Determine the (x, y) coordinate at the center of the cell enclosing the given text.  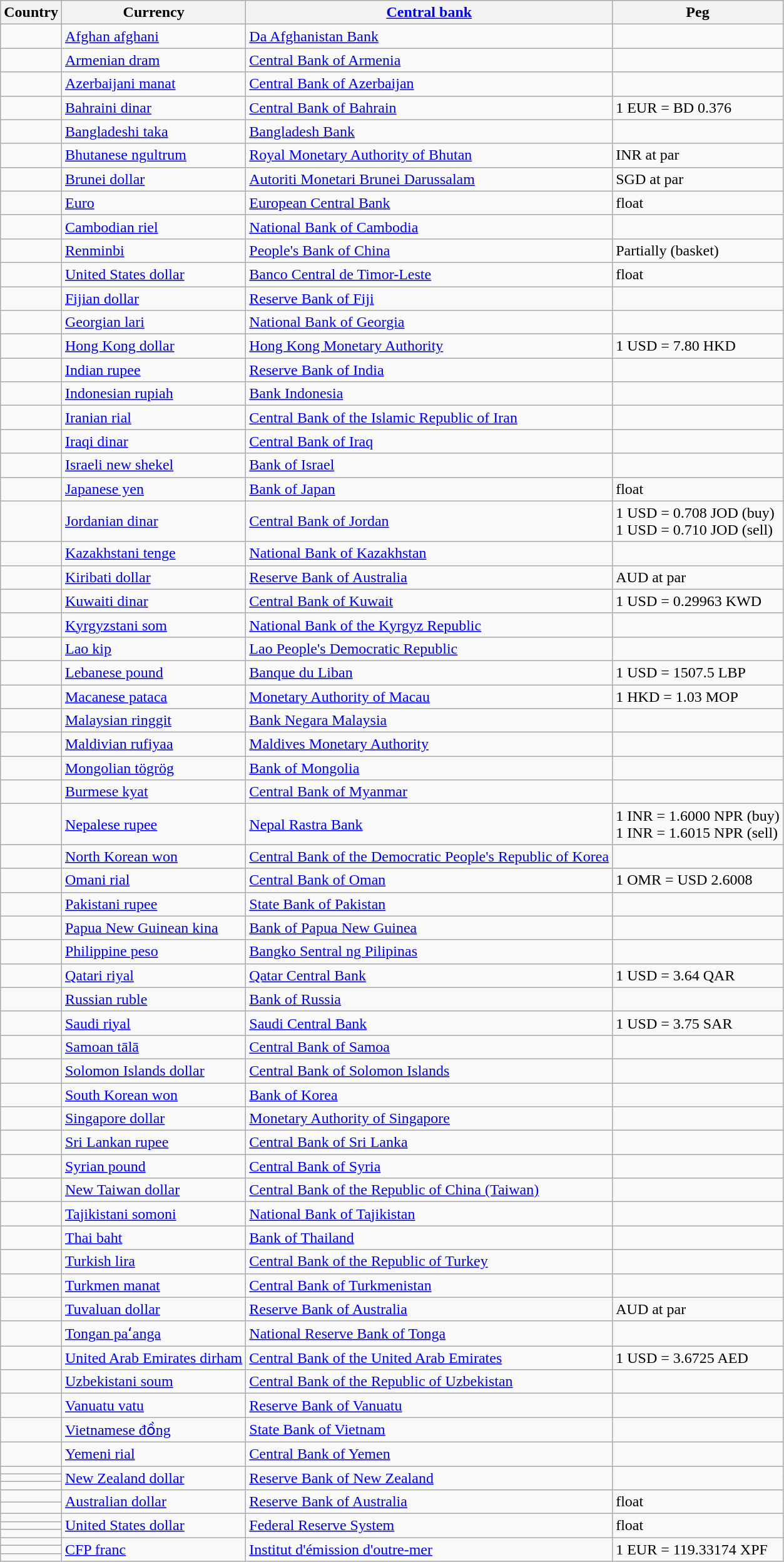
Monetary Authority of Singapore (429, 1119)
European Central Bank (429, 203)
New Zealand dollar (153, 1478)
Turkish lira (153, 1261)
Macanese pataca (153, 697)
Autoriti Monetari Brunei Darussalam (429, 179)
Armenian dram (153, 60)
Kazakhstani tenge (153, 553)
Samoan tālā (153, 1047)
Central Bank of Kuwait (429, 601)
Tongan paʻanga (153, 1333)
Singapore dollar (153, 1119)
Qatari riyal (153, 975)
Central Bank of the Islamic Republic of Iran (429, 418)
Solomon Islands dollar (153, 1071)
Euro (153, 203)
Burmese kyat (153, 792)
Central Bank of Sri Lanka (429, 1143)
Country (31, 13)
Hong Kong Monetary Authority (429, 346)
1 INR = 1.6000 NPR (buy)1 INR = 1.6015 NPR (sell) (698, 824)
Central Bank of Iraq (429, 441)
Brunei dollar (153, 179)
Central Bank of Myanmar (429, 792)
Bhutanese ngultrum (153, 155)
Pakistani rupee (153, 904)
Monetary Authority of Macau (429, 697)
National Bank of Georgia (429, 322)
Bangko Sentral ng Pilipinas (429, 952)
Afghan afghani (153, 36)
Kiribati dollar (153, 577)
1 USD = 3.64 QAR (698, 975)
North Korean won (153, 856)
United Arab Emirates dirham (153, 1358)
Royal Monetary Authority of Bhutan (429, 155)
1 OMR = USD 2.6008 (698, 880)
Banco Central de Timor-Leste (429, 274)
Central Bank of Oman (429, 880)
Omani rial (153, 880)
Thai baht (153, 1238)
Central Bank of the Republic of Uzbekistan (429, 1382)
1 EUR = BD 0.376 (698, 108)
Reserve Bank of New Zealand (429, 1478)
Central Bank of Syria (429, 1166)
1 USD = 0.708 JOD (buy)1 USD = 0.710 JOD (sell) (698, 521)
Uzbekistani soum (153, 1382)
Kuwaiti dinar (153, 601)
State Bank of Vietnam (429, 1430)
Central Bank of Turkmenistan (429, 1285)
Fijian dollar (153, 299)
Vietnamese đồng (153, 1430)
Maldives Monetary Authority (429, 744)
1 EUR = 119.33174 XPF (698, 1549)
Federal Reserve System (429, 1526)
Nepal Rastra Bank (429, 824)
Banque du Liban (429, 672)
Maldivian rufiyaa (153, 744)
INR at par (698, 155)
Bank of Thailand (429, 1238)
CFP franc (153, 1549)
Bank of Korea (429, 1095)
Da Afghanistan Bank (429, 36)
Tuvaluan dollar (153, 1309)
Cambodian riel (153, 227)
Central Bank of Bahrain (429, 108)
Lao People's Democratic Republic (429, 649)
Bank Indonesia (429, 394)
Central Bank of Armenia (429, 60)
Indonesian rupiah (153, 394)
Central bank (429, 13)
Bahraini dinar (153, 108)
Israeli new shekel (153, 465)
New Taiwan dollar (153, 1190)
Central Bank of Azerbaijan (429, 84)
Central Bank of Solomon Islands (429, 1071)
1 USD = 3.6725 AED (698, 1358)
Indian rupee (153, 370)
People's Bank of China (429, 250)
Syrian pound (153, 1166)
Qatar Central Bank (429, 975)
Renminbi (153, 250)
Bank Negara Malaysia (429, 721)
Vanuatu vatu (153, 1405)
National Bank of Tajikistan (429, 1214)
Central Bank of the Republic of China (Taiwan) (429, 1190)
Institut d'émission d'outre-mer (429, 1549)
Lao kip (153, 649)
1 USD = 3.75 SAR (698, 1023)
Peg (698, 13)
Azerbaijani manat (153, 84)
1 HKD = 1.03 MOP (698, 697)
Japanese yen (153, 489)
National Bank of Kazakhstan (429, 553)
Georgian lari (153, 322)
Central Bank of Samoa (429, 1047)
SGD at par (698, 179)
Central Bank of Yemen (429, 1454)
Reserve Bank of Vanuatu (429, 1405)
Jordanian dinar (153, 521)
Hong Kong dollar (153, 346)
Papua New Guinean kina (153, 928)
1 USD = 0.29963 KWD (698, 601)
Lebanese pound (153, 672)
Mongolian tögrög (153, 768)
Philippine peso (153, 952)
Central Bank of Jordan (429, 521)
Saudi riyal (153, 1023)
National Reserve Bank of Tonga (429, 1333)
Central Bank of the Republic of Turkey (429, 1261)
South Korean won (153, 1095)
Kyrgyzstani som (153, 625)
Reserve Bank of India (429, 370)
Yemeni rial (153, 1454)
Reserve Bank of Fiji (429, 299)
Tajikistani somoni (153, 1214)
Bank of Israel (429, 465)
Bangladeshi taka (153, 131)
Central Bank of the United Arab Emirates (429, 1358)
Central Bank of the Democratic People's Republic of Korea (429, 856)
1 USD = 1507.5 LBP (698, 672)
Bangladesh Bank (429, 131)
Currency (153, 13)
National Bank of Cambodia (429, 227)
Bank of Russia (429, 999)
Bank of Japan (429, 489)
1 USD = 7.80 HKD (698, 346)
Iraqi dinar (153, 441)
Nepalese rupee (153, 824)
Partially (basket) (698, 250)
Australian dollar (153, 1502)
State Bank of Pakistan (429, 904)
Saudi Central Bank (429, 1023)
Malaysian ringgit (153, 721)
Turkmen manat (153, 1285)
Iranian rial (153, 418)
Bank of Papua New Guinea (429, 928)
Bank of Mongolia (429, 768)
Russian ruble (153, 999)
Sri Lankan rupee (153, 1143)
National Bank of the Kyrgyz Republic (429, 625)
